Return the [X, Y] coordinate for the center point of the cell that contains the specified text.  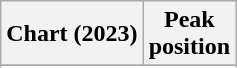
Chart (2023) [72, 34]
Peakposition [189, 34]
